Identify which cell holds the provided text, then report its (x, y) central coordinate. 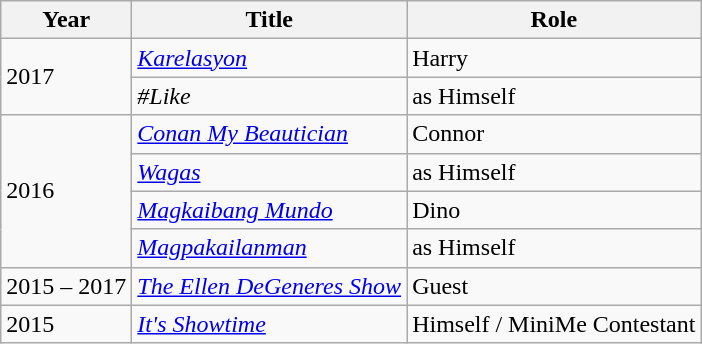
Magkaibang Mundo (270, 210)
Magpakailanman (270, 248)
Title (270, 20)
It's Showtime (270, 324)
Connor (554, 134)
Dino (554, 210)
Himself / MiniMe Contestant (554, 324)
Conan My Beautician (270, 134)
Karelasyon (270, 58)
2017 (66, 77)
Wagas (270, 172)
The Ellen DeGeneres Show (270, 286)
Role (554, 20)
#Like (270, 96)
2015 – 2017 (66, 286)
Year (66, 20)
2015 (66, 324)
2016 (66, 191)
Guest (554, 286)
Harry (554, 58)
